Return (X, Y) of the center of cell containing provided text 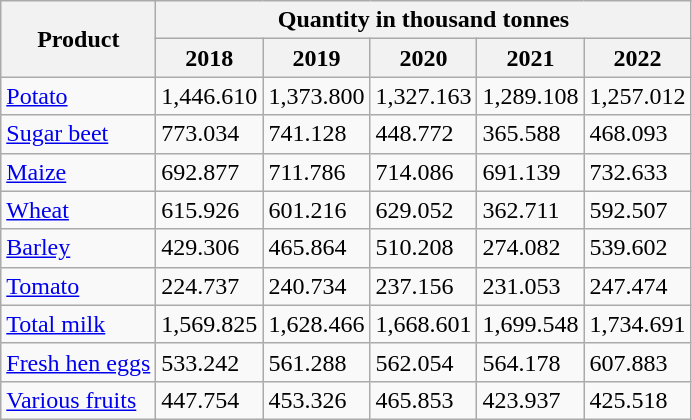
1,734.691 (638, 324)
468.093 (638, 134)
465.864 (316, 248)
510.208 (424, 248)
692.877 (210, 172)
Wheat (78, 210)
Maize (78, 172)
423.937 (530, 400)
2021 (530, 58)
773.034 (210, 134)
562.054 (424, 362)
1,289.108 (530, 96)
741.128 (316, 134)
224.737 (210, 286)
539.602 (638, 248)
1,668.601 (424, 324)
Total milk (78, 324)
447.754 (210, 400)
2020 (424, 58)
564.178 (530, 362)
691.139 (530, 172)
Barley (78, 248)
465.853 (424, 400)
1,699.548 (530, 324)
365.588 (530, 134)
231.053 (530, 286)
425.518 (638, 400)
2019 (316, 58)
601.216 (316, 210)
448.772 (424, 134)
615.926 (210, 210)
592.507 (638, 210)
1,569.825 (210, 324)
Quantity in thousand tonnes (424, 20)
714.086 (424, 172)
1,257.012 (638, 96)
Potato (78, 96)
247.474 (638, 286)
Fresh hen eggs (78, 362)
240.734 (316, 286)
237.156 (424, 286)
Various fruits (78, 400)
274.082 (530, 248)
362.711 (530, 210)
607.883 (638, 362)
1,373.800 (316, 96)
Product (78, 39)
732.633 (638, 172)
1,446.610 (210, 96)
Tomato (78, 286)
533.242 (210, 362)
2022 (638, 58)
429.306 (210, 248)
561.288 (316, 362)
1,327.163 (424, 96)
711.786 (316, 172)
1,628.466 (316, 324)
2018 (210, 58)
Sugar beet (78, 134)
453.326 (316, 400)
629.052 (424, 210)
